Pinpoint the cell where the given text exists, returning its [X, Y] midpoint coordinate. 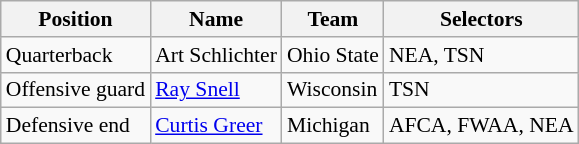
Ray Snell [216, 90]
Art Schlichter [216, 55]
Wisconsin [333, 90]
Team [333, 19]
Quarterback [76, 55]
TSN [482, 90]
Offensive guard [76, 90]
Name [216, 19]
Selectors [482, 19]
Defensive end [76, 126]
Curtis Greer [216, 126]
AFCA, FWAA, NEA [482, 126]
Position [76, 19]
NEA, TSN [482, 55]
Michigan [333, 126]
Ohio State [333, 55]
